Return (x, y) of the center of cell containing provided text 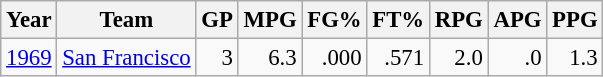
.0 (518, 58)
2.0 (458, 58)
Year (29, 20)
GP (217, 20)
.571 (398, 58)
Team (126, 20)
1969 (29, 58)
MPG (270, 20)
.000 (334, 58)
PPG (575, 20)
3 (217, 58)
FG% (334, 20)
San Francisco (126, 58)
1.3 (575, 58)
APG (518, 20)
6.3 (270, 58)
RPG (458, 20)
FT% (398, 20)
